Identify which cell holds the provided text, then report its [x, y] central coordinate. 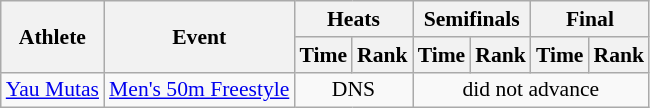
did not advance [531, 90]
DNS [353, 90]
Heats [353, 19]
Yau Mutas [52, 90]
Athlete [52, 36]
Final [590, 19]
Men's 50m Freestyle [199, 90]
Semifinals [472, 19]
Event [199, 36]
